Output the [X, Y] coordinate of the center of the cell containing the given text.  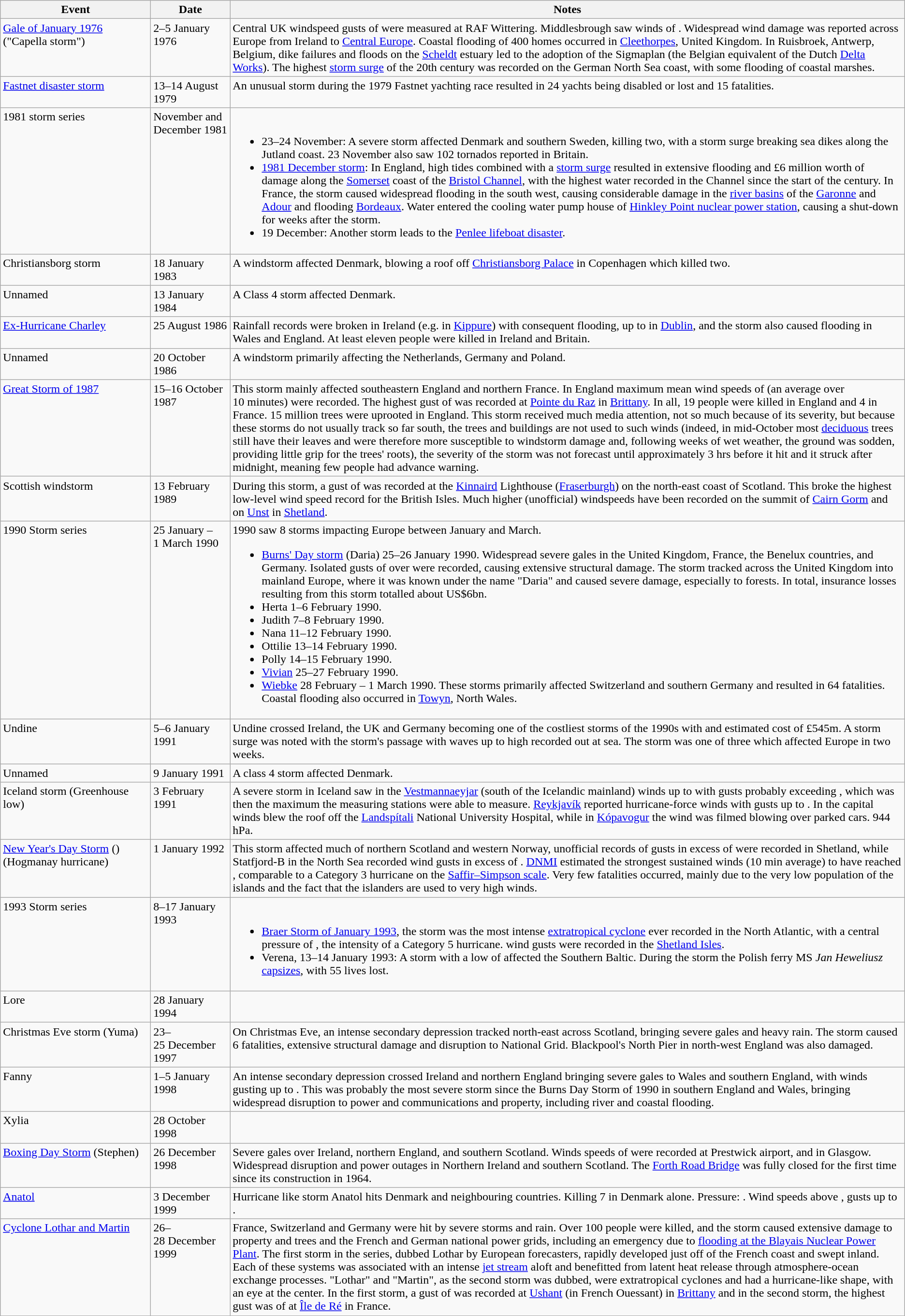
A windstorm affected Denmark, blowing a roof off Christiansborg Palace in Copenhagen which killed two. [568, 270]
1–5 January 1998 [190, 1089]
25 January – 1 March 1990 [190, 620]
Fastnet disaster storm [75, 92]
2–5 January 1976 [190, 47]
1990 Storm series [75, 620]
23–25 December 1997 [190, 1045]
1 January 1992 [190, 868]
18 January 1983 [190, 270]
Notes [568, 10]
3 February 1991 [190, 811]
Date [190, 10]
Christiansborg storm [75, 270]
Xylia [75, 1127]
A windstorm primarily affecting the Netherlands, Germany and Poland. [568, 364]
Fanny [75, 1089]
Anatol [75, 1203]
15–16 October 1987 [190, 428]
1993 Storm series [75, 944]
New Year's Day Storm () (Hogmanay hurricane) [75, 868]
Event [75, 10]
Gale of January 1976 ("Capella storm") [75, 47]
Lore [75, 1007]
A Class 4 storm affected Denmark. [568, 301]
26–28 December 1999 [190, 1267]
13 January 1984 [190, 301]
An unusual storm during the 1979 Fastnet yachting race resulted in 24 yachts being disabled or lost and 15 fatalities. [568, 92]
November and December 1981 [190, 181]
A class 4 storm affected Denmark. [568, 773]
Christmas Eve storm (Yuma) [75, 1045]
8–17 January 1993 [190, 944]
Iceland storm (Greenhouse low) [75, 811]
Undine [75, 741]
13–14 August 1979 [190, 92]
Great Storm of 1987 [75, 428]
3 December 1999 [190, 1203]
1981 storm series [75, 181]
5–6 January 1991 [190, 741]
9 January 1991 [190, 773]
20 October 1986 [190, 364]
25 August 1986 [190, 333]
26 December 1998 [190, 1165]
Scottish windstorm [75, 498]
28 January 1994 [190, 1007]
Hurricane like storm Anatol hits Denmark and neighbouring countries. Killing 7 in Denmark alone. Pressure: . Wind speeds above , gusts up to . [568, 1203]
Ex-Hurricane Charley [75, 333]
Cyclone Lothar and Martin [75, 1267]
13 February 1989 [190, 498]
28 October 1998 [190, 1127]
Boxing Day Storm (Stephen) [75, 1165]
